Determine the [X, Y] coordinate at the center of the cell enclosing the given text.  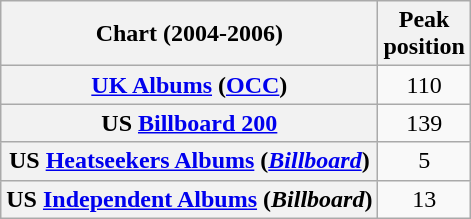
US Independent Albums (Billboard) [190, 199]
Chart (2004-2006) [190, 34]
Peakposition [424, 34]
5 [424, 161]
110 [424, 85]
US Heatseekers Albums (Billboard) [190, 161]
UK Albums (OCC) [190, 85]
13 [424, 199]
US Billboard 200 [190, 123]
139 [424, 123]
